Determine the (X, Y) coordinate at the center of the cell enclosing the given text.  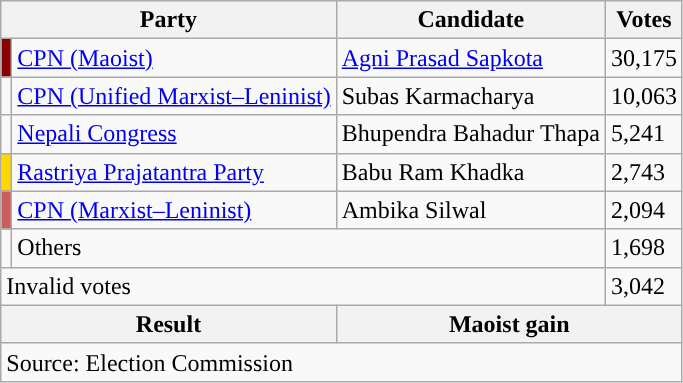
5,241 (644, 134)
Candidate (470, 20)
Nepali Congress (174, 134)
1,698 (644, 248)
CPN (Marxist–Leninist) (174, 210)
Agni Prasad Sapkota (470, 58)
CPN (Maoist) (174, 58)
Maoist gain (509, 324)
CPN (Unified Marxist–Leninist) (174, 96)
3,042 (644, 286)
Rastriya Prajatantra Party (174, 172)
Source: Election Commission (342, 362)
Result (168, 324)
Votes (644, 20)
30,175 (644, 58)
2,094 (644, 210)
Ambika Silwal (470, 210)
Bhupendra Bahadur Thapa (470, 134)
2,743 (644, 172)
Others (309, 248)
Party (168, 20)
10,063 (644, 96)
Invalid votes (304, 286)
Subas Karmacharya (470, 96)
Babu Ram Khadka (470, 172)
